Extract the [X, Y] coordinate from the center of the cell holding the provided text.  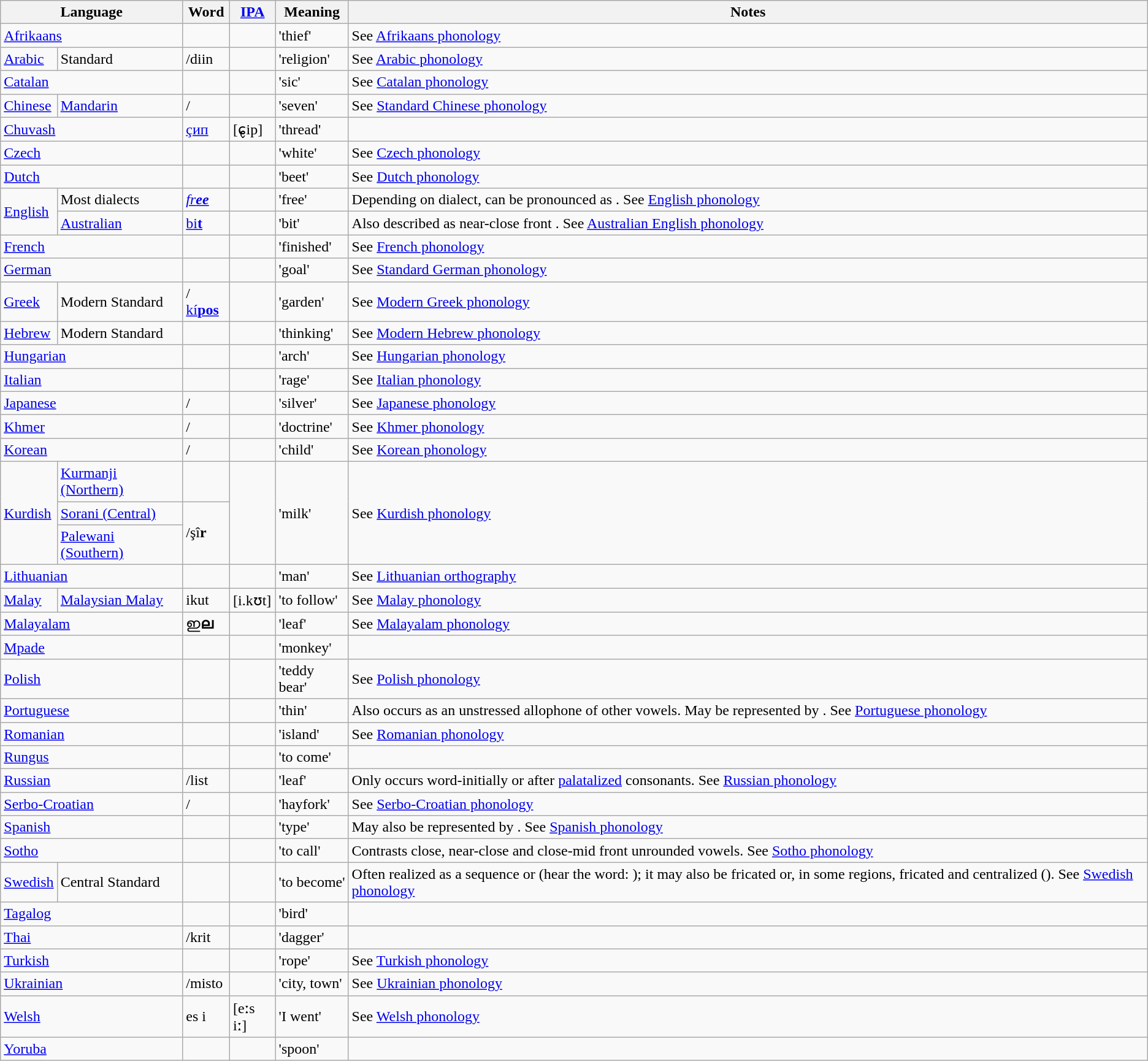
See Kurdish phonology [748, 513]
Yoruba [92, 1049]
See French phonology [748, 247]
Notes [748, 12]
See Khmer phonology [748, 426]
'teddy bear' [312, 678]
Turkish [92, 960]
'doctrine' [312, 426]
Afrikaans [92, 36]
Language [92, 12]
çип [206, 129]
Portuguese [92, 710]
'thief' [312, 36]
Sotho [92, 851]
Romanian [92, 734]
free [206, 200]
'child' [312, 450]
See Romanian phonology [748, 734]
See Japanese phonology [748, 403]
'dagger' [312, 937]
Central Standard [120, 882]
'I went' [312, 1016]
See Welsh phonology [748, 1016]
Khmer [92, 426]
IPA [253, 12]
'to follow' [312, 600]
'religion' [312, 59]
'garden' [312, 302]
See Lithuanian orthography [748, 576]
Also occurs as an unstressed allophone of other vowels. May be represented by . See Portuguese phonology [748, 710]
Italian [92, 380]
'rage' [312, 380]
Word [206, 12]
'to become' [312, 882]
See Modern Greek phonology [748, 302]
Arabic [29, 59]
'thread' [312, 129]
See Serbo-Croatian phonology [748, 804]
'sic' [312, 82]
'seven' [312, 105]
Serbo-Croatian [92, 804]
Tagalog [92, 914]
/list [206, 781]
[i.kʊt] [253, 600]
'hayfork' [312, 804]
Palewani (Southern) [120, 545]
'thin' [312, 710]
Also described as near-close front . See Australian English phonology [748, 223]
Korean [92, 450]
See Malay phonology [748, 600]
'type' [312, 827]
See Czech phonology [748, 153]
Chinese [29, 105]
'to call' [312, 851]
Kurmanji (Northern) [120, 481]
See Polish phonology [748, 678]
Czech [92, 153]
'city, town' [312, 984]
Most dialects [120, 200]
/şîr [206, 534]
/misto [206, 984]
Lithuanian [92, 576]
Contrasts close, near-close and close-mid front unrounded vowels. See Sotho phonology [748, 851]
'white' [312, 153]
See Italian phonology [748, 380]
bit [206, 223]
'arch' [312, 356]
Australian [120, 223]
Swedish [29, 882]
es i [206, 1016]
'spoon' [312, 1049]
German [92, 270]
/ kípos [206, 302]
Standard [120, 59]
Meaning [312, 12]
See Modern Hebrew phonology [748, 333]
/krit [206, 937]
Hungarian [92, 356]
Chuvash [92, 129]
Mpade [92, 647]
Often realized as a sequence or (hear the word: ); it may also be fricated or, in some regions, fricated and centralized (). See Swedish phonology [748, 882]
Greek [29, 302]
'bit' [312, 223]
See Malayalam phonology [748, 624]
Polish [92, 678]
See Turkish phonology [748, 960]
[eːs iː] [253, 1016]
'to come' [312, 757]
Sorani (Central) [120, 513]
Russian [92, 781]
'finished' [312, 247]
Catalan [92, 82]
'beet' [312, 177]
Thai [92, 937]
See Afrikaans phonology [748, 36]
See Standard Chinese phonology [748, 105]
'island' [312, 734]
Welsh [92, 1016]
ഇല [206, 624]
'silver' [312, 403]
Mandarin [120, 105]
Only occurs word-initially or after palatalized consonants. See Russian phonology [748, 781]
'monkey' [312, 647]
ikut [206, 600]
'rope' [312, 960]
Ukrainian [92, 984]
[ɕ̬ip] [253, 129]
Hebrew [29, 333]
See Ukrainian phonology [748, 984]
'thinking' [312, 333]
See Dutch phonology [748, 177]
English [29, 212]
Malaysian Malay [120, 600]
French [92, 247]
'man' [312, 576]
See Korean phonology [748, 450]
See Standard German phonology [748, 270]
Dutch [92, 177]
Malay [29, 600]
See Hungarian phonology [748, 356]
'bird' [312, 914]
Japanese [92, 403]
May also be represented by . See Spanish phonology [748, 827]
Spanish [92, 827]
'milk' [312, 513]
Depending on dialect, can be pronounced as . See English phonology [748, 200]
'free' [312, 200]
Malayalam [92, 624]
See Arabic phonology [748, 59]
See Catalan phonology [748, 82]
'goal' [312, 270]
Rungus [92, 757]
/diin [206, 59]
Kurdish [29, 513]
